Locate the cell with the specified text and output its (x, y) center coordinate. 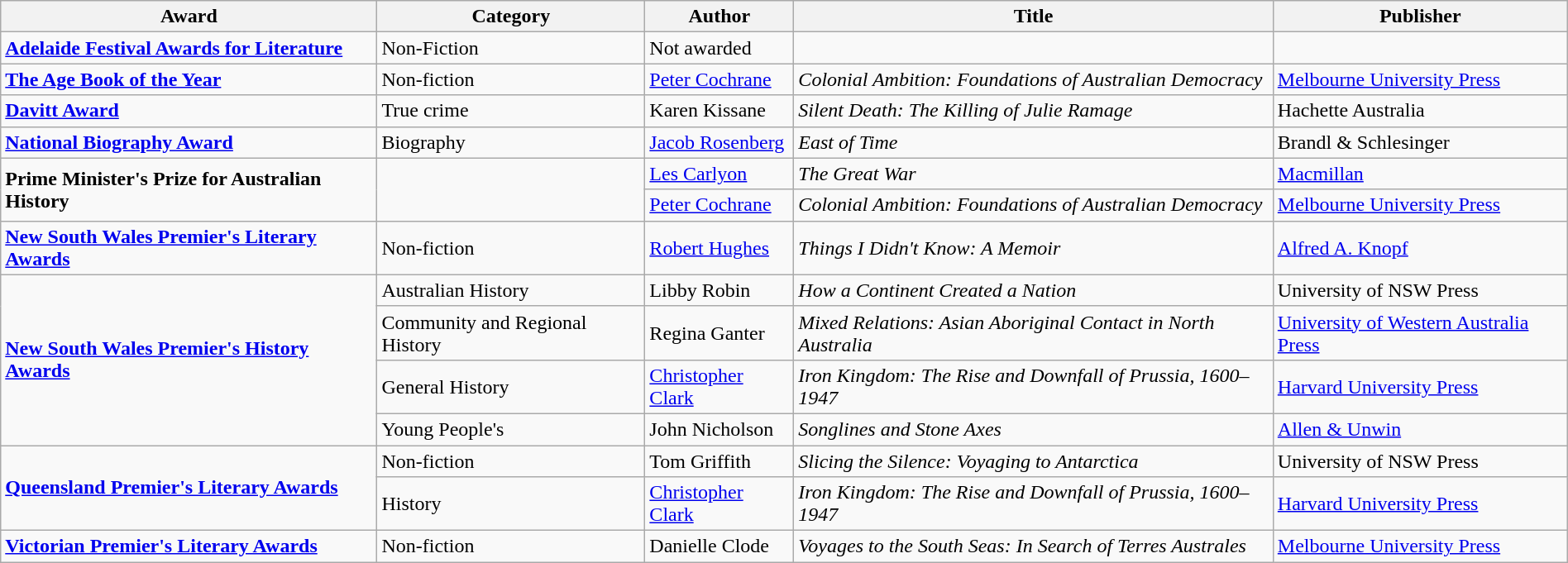
Slicing the Silence: Voyaging to Antarctica (1034, 460)
Australian History (511, 290)
Victorian Premier's Literary Awards (189, 546)
Regina Ganter (719, 332)
Libby Robin (719, 290)
Publisher (1420, 17)
Things I Didn't Know: A Memoir (1034, 248)
Les Carlyon (719, 174)
Voyages to the South Seas: In Search of Terres Australes (1034, 546)
Danielle Clode (719, 546)
Prime Minister's Prize for Australian History (189, 189)
East of Time (1034, 142)
Robert Hughes (719, 248)
Allen & Unwin (1420, 429)
True crime (511, 111)
Macmillan (1420, 174)
Title (1034, 17)
John Nicholson (719, 429)
Queensland Premier's Literary Awards (189, 488)
Alfred A. Knopf (1420, 248)
Biography (511, 142)
Non-Fiction (511, 48)
Category (511, 17)
National Biography Award (189, 142)
Award (189, 17)
The Age Book of the Year (189, 79)
The Great War (1034, 174)
Hachette Australia (1420, 111)
Author (719, 17)
New South Wales Premier's History Awards (189, 360)
Brandl & Schlesinger (1420, 142)
New South Wales Premier's Literary Awards (189, 248)
University of Western Australia Press (1420, 332)
Young People's (511, 429)
Jacob Rosenberg (719, 142)
Silent Death: The Killing of Julie Ramage (1034, 111)
Not awarded (719, 48)
History (511, 504)
Tom Griffith (719, 460)
Karen Kissane (719, 111)
Adelaide Festival Awards for Literature (189, 48)
How a Continent Created a Nation (1034, 290)
General History (511, 387)
Davitt Award (189, 111)
Songlines and Stone Axes (1034, 429)
Community and Regional History (511, 332)
Mixed Relations: Asian Aboriginal Contact in North Australia (1034, 332)
